Capture the cell that displays the provided text and extract its (X, Y) central coordinate. 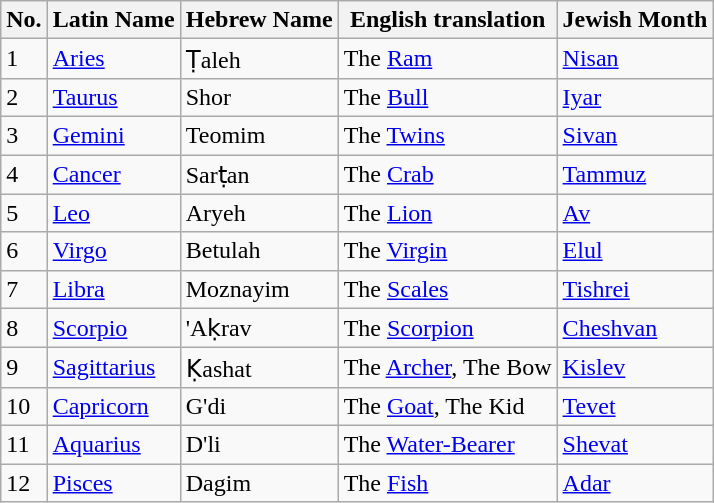
No. (24, 20)
6 (24, 251)
The Water-Bearer (448, 444)
Pisces (114, 483)
'Aḳrav (259, 328)
Aries (114, 59)
The Lion (448, 213)
Dagim (259, 483)
Gemini (114, 135)
Sarṭan (259, 174)
7 (24, 289)
Tammuz (635, 174)
Av (635, 213)
The Twins (448, 135)
5 (24, 213)
Elul (635, 251)
Shor (259, 97)
Cancer (114, 174)
Taurus (114, 97)
Tishrei (635, 289)
Latin Name (114, 20)
Virgo (114, 251)
Aryeh (259, 213)
G'di (259, 406)
8 (24, 328)
9 (24, 368)
The Scales (448, 289)
Betulah (259, 251)
1 (24, 59)
Aquarius (114, 444)
Ṭaleh (259, 59)
Leo (114, 213)
Teomim (259, 135)
The Crab (448, 174)
Sivan (635, 135)
Kislev (635, 368)
12 (24, 483)
Cheshvan (635, 328)
The Bull (448, 97)
4 (24, 174)
Moznayim (259, 289)
Jewish Month (635, 20)
The Archer, The Bow (448, 368)
11 (24, 444)
2 (24, 97)
Hebrew Name (259, 20)
Nisan (635, 59)
Adar (635, 483)
The Scorpion (448, 328)
Scorpio (114, 328)
The Goat, The Kid (448, 406)
The Ram (448, 59)
Shevat (635, 444)
Tevet (635, 406)
10 (24, 406)
Ḳashat (259, 368)
Iyar (635, 97)
English translation (448, 20)
3 (24, 135)
Sagittarius (114, 368)
D'li (259, 444)
The Fish (448, 483)
Capricorn (114, 406)
The Virgin (448, 251)
Libra (114, 289)
